From the cell containing the given text, extract its center point as [X, Y] coordinate. 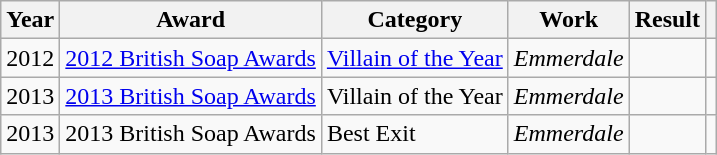
Category [414, 20]
2012 [30, 58]
Work [568, 20]
Best Exit [414, 134]
Result [667, 20]
Award [191, 20]
Year [30, 20]
2012 British Soap Awards [191, 58]
